Return the [X, Y] coordinate for the center point of the cell that contains the specified text.  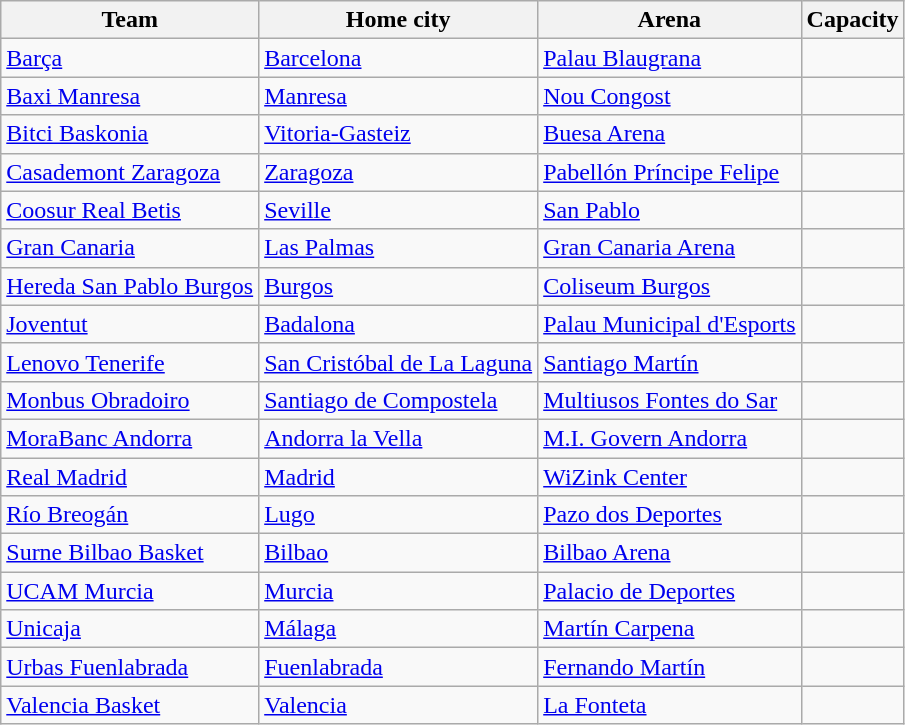
Vitoria-Gasteiz [398, 134]
Valencia [398, 705]
Martín Carpena [670, 629]
Coosur Real Betis [130, 210]
Bitci Baskonia [130, 134]
UCAM Murcia [130, 591]
Casademont Zaragoza [130, 172]
M.I. Govern Andorra [670, 438]
Team [130, 20]
Hereda San Pablo Burgos [130, 286]
Buesa Arena [670, 134]
Fuenlabrada [398, 667]
Palacio de Deportes [670, 591]
Manresa [398, 96]
Capacity [852, 20]
Surne Bilbao Basket [130, 553]
Santiago Martín [670, 362]
Arena [670, 20]
Lenovo Tenerife [130, 362]
Bilbao [398, 553]
Murcia [398, 591]
Málaga [398, 629]
Palau Municipal d'Esports [670, 324]
San Cristóbal de La Laguna [398, 362]
Baxi Manresa [130, 96]
Badalona [398, 324]
Bilbao Arena [670, 553]
Las Palmas [398, 248]
Andorra la Vella [398, 438]
Seville [398, 210]
MoraBanc Andorra [130, 438]
San Pablo [670, 210]
Gran Canaria Arena [670, 248]
Multiusos Fontes do Sar [670, 400]
WiZink Center [670, 477]
Palau Blaugrana [670, 58]
Río Breogán [130, 515]
Unicaja [130, 629]
Burgos [398, 286]
Joventut [130, 324]
Home city [398, 20]
Lugo [398, 515]
Real Madrid [130, 477]
Monbus Obradoiro [130, 400]
Fernando Martín [670, 667]
Zaragoza [398, 172]
Nou Congost [670, 96]
Santiago de Compostela [398, 400]
Gran Canaria [130, 248]
Coliseum Burgos [670, 286]
Barça [130, 58]
Pazo dos Deportes [670, 515]
La Fonteta [670, 705]
Pabellón Príncipe Felipe [670, 172]
Madrid [398, 477]
Urbas Fuenlabrada [130, 667]
Barcelona [398, 58]
Valencia Basket [130, 705]
